Capture the cell that displays the provided text and extract its [x, y] central coordinate. 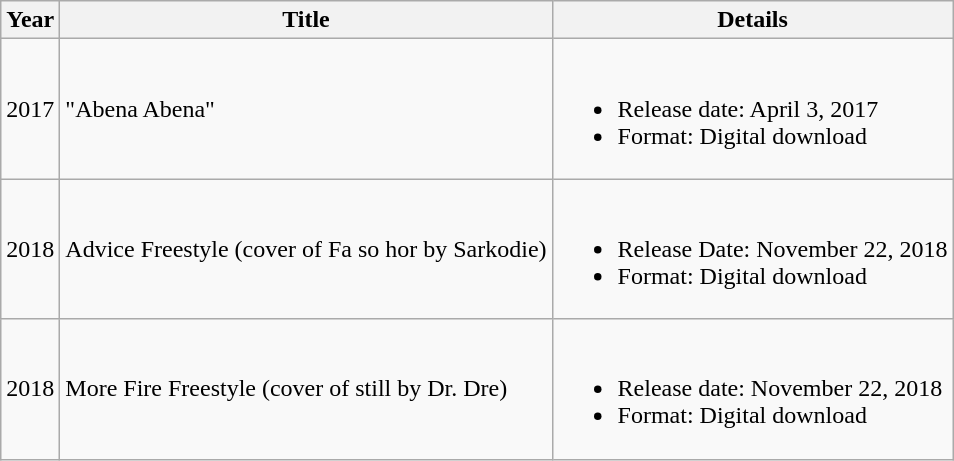
Details [752, 20]
More Fire Freestyle (cover of still by Dr. Dre) [306, 389]
2017 [30, 109]
Year [30, 20]
Release date: April 3, 2017Format: Digital download [752, 109]
Release Date: November 22, 2018Format: Digital download [752, 249]
Title [306, 20]
Advice Freestyle (cover of Fa so hor by Sarkodie) [306, 249]
Release date: November 22, 2018Format: Digital download [752, 389]
"Abena Abena" [306, 109]
